From the cell containing the given text, extract its center point as [x, y] coordinate. 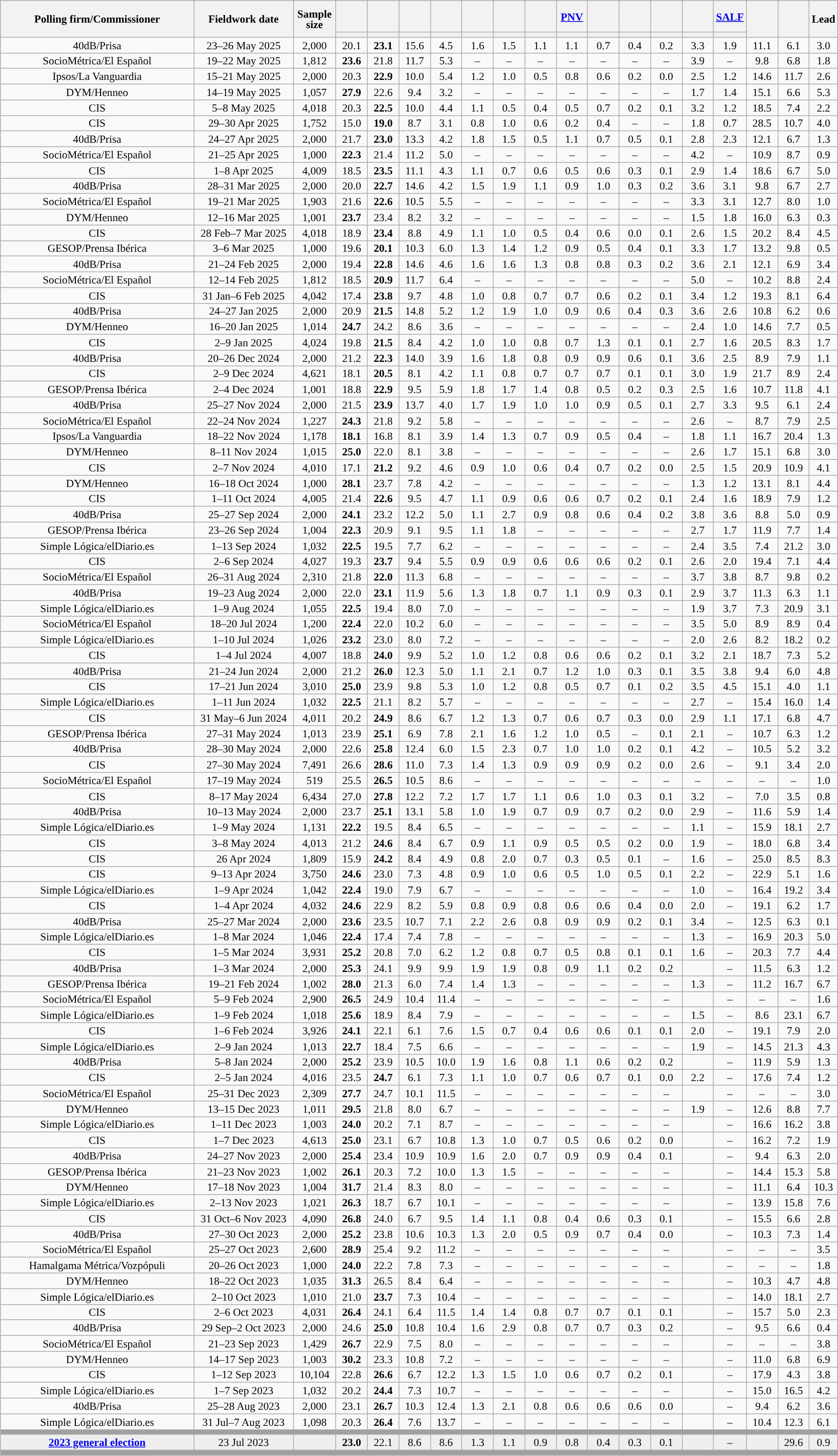
1,011 [315, 1109]
2–10 Oct 2023 [244, 1297]
17–18 Nov 2023 [244, 1187]
20.4 [794, 436]
18–22 Oct 2023 [244, 1281]
24.4 [383, 1390]
1,014 [315, 327]
26.8 [352, 1218]
12–14 Feb 2025 [244, 279]
1,131 [315, 827]
4,031 [315, 1312]
11.8 [794, 389]
28.5 [762, 124]
25–27 Mar 2024 [244, 921]
20.8 [383, 953]
24–27 Jan 2025 [244, 311]
10.6 [415, 1234]
27–30 May 2024 [244, 765]
11.6 [762, 811]
2,600 [315, 1249]
Fieldwork date [244, 19]
5.6 [446, 593]
26.3 [352, 1203]
27.8 [383, 796]
18.0 [762, 843]
18.4 [383, 1046]
9–13 Apr 2024 [244, 875]
18.6 [762, 170]
25–27 Oct 2023 [244, 1249]
2–6 Sep 2024 [244, 561]
Lead [824, 19]
24.3 [352, 420]
1,042 [315, 890]
10–13 May 2024 [244, 811]
20.0 [352, 186]
1–9 Feb 2024 [244, 1015]
29 Sep–2 Oct 2023 [244, 1328]
2–9 Jan 2025 [244, 343]
1–6 Feb 2024 [244, 1030]
1,015 [315, 452]
4,011 [315, 718]
1–11 Jun 2024 [244, 703]
1,046 [315, 937]
1–9 Aug 2024 [244, 608]
16–20 Jan 2025 [244, 327]
1–12 Sep 2023 [244, 1375]
19–23 Aug 2024 [244, 593]
15.8 [794, 1203]
21.6 [352, 202]
25–27 Sep 2024 [244, 515]
2–9 Dec 2024 [244, 374]
25.8 [383, 749]
4,009 [315, 170]
21.1 [383, 703]
31 Jan–6 Feb 2025 [244, 296]
24–27 Nov 2023 [244, 1156]
15.5 [762, 1218]
14–19 May 2025 [244, 92]
17.6 [762, 1078]
28–30 May 2024 [244, 749]
31.7 [352, 1187]
PNV [572, 16]
28.9 [352, 1249]
1,200 [315, 624]
31 May–6 Jun 2024 [244, 718]
1,018 [315, 1015]
1,903 [315, 202]
17.9 [762, 1375]
2–13 Nov 2023 [244, 1203]
5–8 May 2025 [244, 108]
2–5 Jan 2024 [244, 1078]
12.5 [762, 921]
15.3 [794, 1171]
29.5 [352, 1109]
1–8 Mar 2024 [244, 937]
27.9 [352, 92]
26 Apr 2024 [244, 858]
1,010 [315, 1297]
11.4 [446, 999]
28.0 [352, 984]
9.7 [415, 296]
1–4 Jul 2024 [244, 655]
2,310 [315, 577]
1,021 [315, 1203]
2023 general election [97, 1442]
12.6 [762, 1109]
23 Jul 2023 [244, 1442]
16.4 [762, 890]
1,098 [315, 1421]
19.2 [794, 890]
26.0 [383, 670]
18–20 Jul 2024 [244, 624]
17–19 May 2024 [244, 780]
4,016 [315, 1078]
519 [315, 780]
1–11 Oct 2024 [244, 499]
3,010 [315, 687]
4,024 [315, 343]
3,931 [315, 953]
SALF [729, 16]
16.6 [762, 1125]
16–18 Oct 2024 [244, 483]
3,750 [315, 875]
31 Jul–7 Aug 2023 [244, 1421]
28.1 [352, 483]
1–9 May 2024 [244, 827]
1,752 [315, 124]
31.3 [352, 1281]
13.9 [762, 1203]
30.2 [352, 1359]
2,900 [315, 999]
12.7 [762, 202]
1–11 Dec 2023 [244, 1125]
4,090 [315, 1218]
14.4 [762, 1171]
1,035 [315, 1281]
8–11 Nov 2024 [244, 452]
12–16 Mar 2025 [244, 217]
1,809 [315, 858]
23–26 Sep 2024 [244, 530]
10,104 [315, 1375]
4,032 [315, 906]
27–30 Oct 2023 [244, 1234]
25–31 Dec 2023 [244, 1094]
2–6 Oct 2023 [244, 1312]
5–9 Feb 2024 [244, 999]
6.5 [446, 827]
4,613 [315, 1140]
1–4 Apr 2024 [244, 906]
15.7 [762, 1312]
21–24 Jun 2024 [244, 670]
5.1 [794, 875]
20–26 Dec 2024 [244, 358]
25.5 [352, 780]
7,491 [315, 765]
1,429 [315, 1344]
13–15 Dec 2023 [244, 1109]
1–10 Jul 2024 [244, 639]
8.5 [794, 858]
3–8 May 2024 [244, 843]
15–21 May 2025 [244, 76]
1,026 [315, 639]
4,027 [315, 561]
22–24 Nov 2024 [244, 420]
16.5 [794, 1390]
5.4 [446, 76]
29.6 [794, 1442]
1,055 [315, 608]
4,010 [315, 467]
6,434 [315, 796]
19–21 Feb 2024 [244, 984]
21–25 Apr 2025 [244, 155]
31 Oct–6 Nov 2023 [244, 1218]
15.4 [762, 703]
3–6 Mar 2025 [244, 248]
23.3 [383, 1359]
4,013 [315, 843]
25–27 Nov 2024 [244, 405]
15.6 [415, 45]
5.7 [446, 703]
1–8 Apr 2025 [244, 170]
2–4 Dec 2024 [244, 389]
14.5 [762, 1046]
4,005 [315, 499]
28.6 [383, 765]
19–21 Mar 2025 [244, 202]
18–22 Nov 2024 [244, 436]
Polling firm/Commissioner [97, 19]
25–28 Aug 2023 [244, 1406]
26.1 [352, 1171]
13.3 [415, 139]
21–24 Feb 2025 [244, 264]
1–5 Mar 2024 [244, 953]
14.8 [415, 311]
28 Feb–7 Mar 2025 [244, 233]
4,042 [315, 296]
28–31 Mar 2025 [244, 186]
2–9 Jan 2024 [244, 1046]
25.3 [352, 968]
16.8 [383, 436]
1–3 Mar 2024 [244, 968]
2,309 [315, 1094]
1–13 Sep 2024 [244, 546]
21–23 Sep 2023 [244, 1344]
13.2 [762, 248]
26–31 Aug 2024 [244, 577]
27.0 [352, 796]
14–17 Sep 2023 [244, 1359]
Sample size [315, 19]
1–7 Sep 2023 [244, 1390]
5–8 Jan 2024 [244, 1061]
8–17 May 2024 [244, 796]
27–31 May 2024 [244, 734]
20–26 Oct 2023 [244, 1266]
2–7 Nov 2024 [244, 467]
19.8 [352, 343]
3,926 [315, 1030]
19–22 May 2025 [244, 60]
1,057 [315, 92]
1,227 [315, 420]
4,621 [315, 374]
25.6 [352, 1015]
27.7 [352, 1094]
17–21 Jun 2024 [244, 687]
29–30 Apr 2025 [244, 124]
19.6 [352, 248]
1,178 [315, 436]
23–26 May 2025 [244, 45]
18.2 [794, 639]
24–27 Apr 2025 [244, 139]
21.0 [352, 1297]
1–7 Dec 2023 [244, 1140]
16.9 [762, 937]
1–9 Apr 2024 [244, 890]
4,007 [315, 655]
21–23 Nov 2023 [244, 1171]
Hamalgama Métrica/Vozpópuli [97, 1266]
